Search for the cell housing the specified text and yield its [x, y] center coordinate. 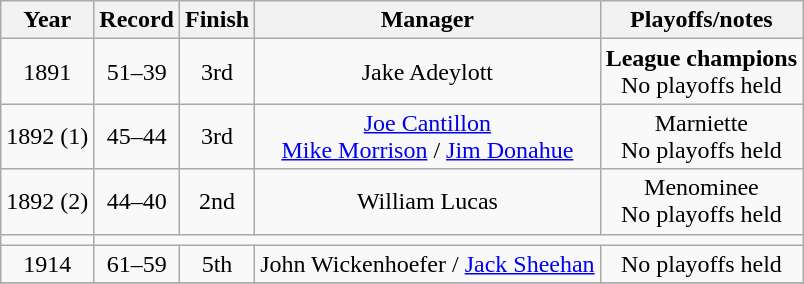
51–39 [137, 72]
Year [48, 20]
1892 (1) [48, 136]
MarnietteNo playoffs held [701, 136]
61–59 [137, 264]
John Wickenhoefer / Jack Sheehan [428, 264]
1914 [48, 264]
No playoffs held [701, 264]
5th [218, 264]
45–44 [137, 136]
Jake Adeylott [428, 72]
William Lucas [428, 202]
Manager [428, 20]
Record [137, 20]
44–40 [137, 202]
1891 [48, 72]
Finish [218, 20]
1892 (2) [48, 202]
Joe Cantillon Mike Morrison / Jim Donahue [428, 136]
League championsNo playoffs held [701, 72]
Playoffs/notes [701, 20]
2nd [218, 202]
MenomineeNo playoffs held [701, 202]
